Extract the (X, Y) coordinate from the center of the cell holding the provided text.  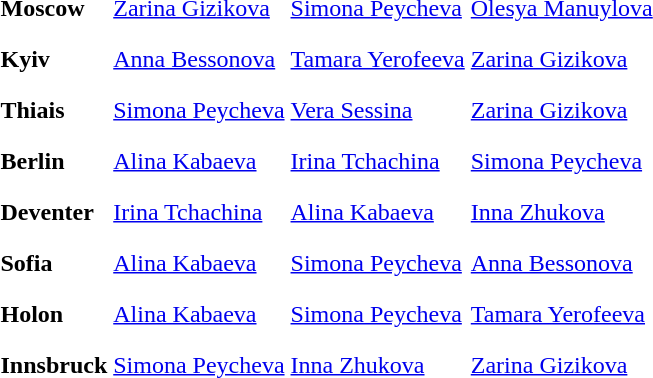
Tamara Yerofeeva (378, 59)
Vera Sessina (378, 110)
Anna Bessonova (199, 59)
